Capture the cell that displays the provided text and extract its [X, Y] central coordinate. 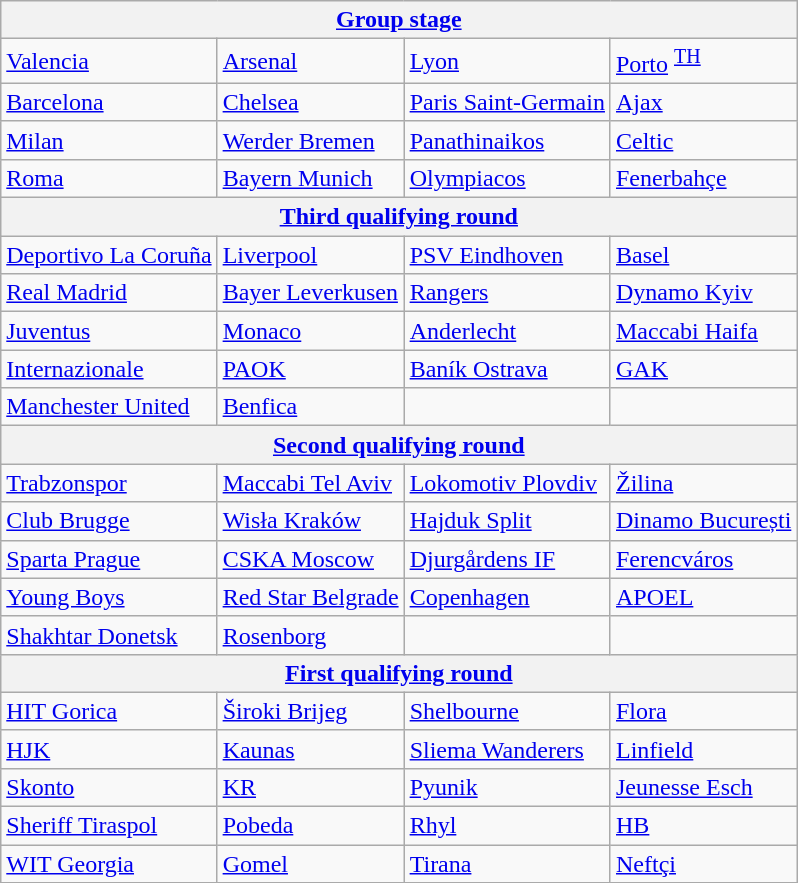
Shakhtar Donetsk [109, 635]
Monaco [310, 331]
Basel [703, 255]
Bayer Leverkusen [310, 293]
Tirana [507, 864]
Pyunik [507, 787]
Group stage [399, 20]
Arsenal [310, 62]
Lokomotiv Plovdiv [507, 483]
HB [703, 826]
HIT Gorica [109, 711]
Barcelona [109, 102]
Paris Saint-Germain [507, 102]
Hajduk Split [507, 521]
Široki Brijeg [310, 711]
Ajax [703, 102]
Milan [109, 140]
Lyon [507, 62]
Olympiacos [507, 178]
Pobeda [310, 826]
Red Star Belgrade [310, 597]
Sparta Prague [109, 559]
Sliema Wanderers [507, 749]
Rhyl [507, 826]
GAK [703, 369]
Panathinaikos [507, 140]
Third qualifying round [399, 217]
Valencia [109, 62]
Kaunas [310, 749]
Porto TH [703, 62]
Rosenborg [310, 635]
Sheriff Tiraspol [109, 826]
Deportivo La Coruña [109, 255]
WIT Georgia [109, 864]
Jeunesse Esch [703, 787]
Real Madrid [109, 293]
Young Boys [109, 597]
Club Brugge [109, 521]
Linfield [703, 749]
Juventus [109, 331]
APOEL [703, 597]
Wisła Kraków [310, 521]
Gomel [310, 864]
Dinamo București [703, 521]
Benfica [310, 407]
Fenerbahçe [703, 178]
Liverpool [310, 255]
Internazionale [109, 369]
Trabzonspor [109, 483]
Chelsea [310, 102]
Werder Bremen [310, 140]
Maccabi Tel Aviv [310, 483]
Manchester United [109, 407]
PSV Eindhoven [507, 255]
Second qualifying round [399, 445]
Rangers [507, 293]
Shelbourne [507, 711]
Žilina [703, 483]
Flora [703, 711]
Dynamo Kyiv [703, 293]
Ferencváros [703, 559]
Bayern Munich [310, 178]
PAOK [310, 369]
Neftçi [703, 864]
Baník Ostrava [507, 369]
Skonto [109, 787]
First qualifying round [399, 673]
HJK [109, 749]
KR [310, 787]
CSKA Moscow [310, 559]
Maccabi Haifa [703, 331]
Copenhagen [507, 597]
Roma [109, 178]
Djurgårdens IF [507, 559]
Anderlecht [507, 331]
Celtic [703, 140]
